Capture the cell that displays the provided text and extract its [X, Y] central coordinate. 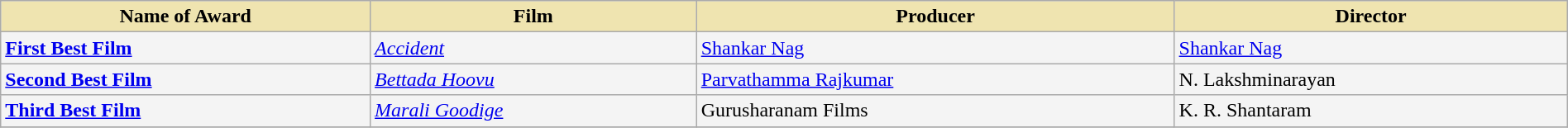
Director [1371, 17]
Producer [935, 17]
Parvathamma Rajkumar [935, 79]
Film [534, 17]
Third Best Film [185, 111]
First Best Film [185, 48]
Marali Goodige [534, 111]
Second Best Film [185, 79]
Gurusharanam Films [935, 111]
Accident [534, 48]
Bettada Hoovu [534, 79]
K. R. Shantaram [1371, 111]
N. Lakshminarayan [1371, 79]
Name of Award [185, 17]
